Detect which cell encompasses the target text, then output its [X, Y] center coordinate. 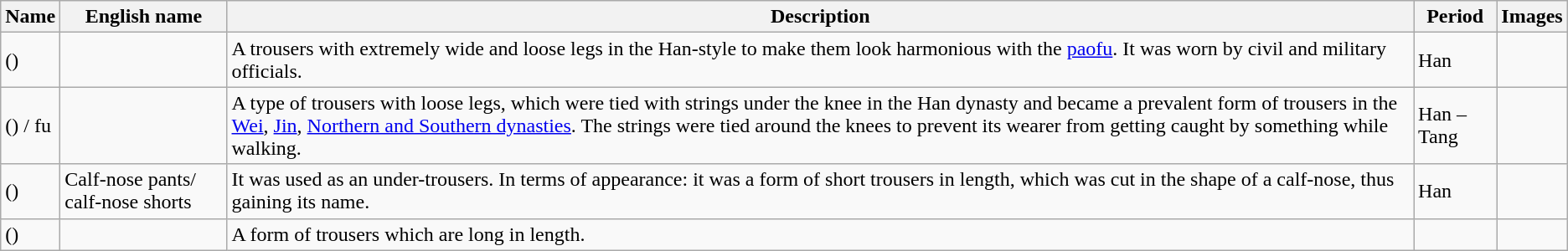
English name [144, 17]
A form of trousers which are long in length. [821, 234]
Name [30, 17]
Images [1532, 17]
() / fu [30, 125]
Description [821, 17]
Calf-nose pants/ calf-nose shorts [144, 191]
Period [1456, 17]
Han – Tang [1456, 125]
